Return (X, Y) of the center of cell containing provided text 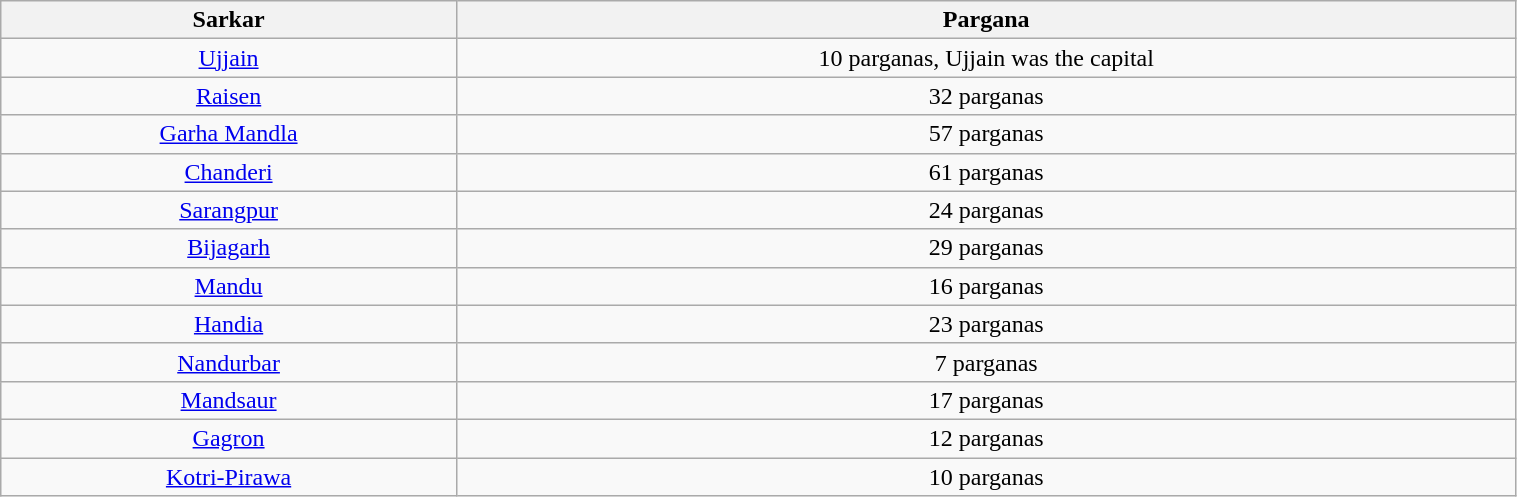
24 parganas (986, 210)
32 parganas (986, 96)
61 parganas (986, 172)
10 parganas (986, 477)
Garha Mandla (229, 134)
Gagron (229, 438)
Sarkar (229, 20)
12 parganas (986, 438)
Bijagarh (229, 248)
10 parganas, Ujjain was the capital (986, 58)
Mandu (229, 286)
Chanderi (229, 172)
Sarangpur (229, 210)
16 parganas (986, 286)
Mandsaur (229, 400)
29 parganas (986, 248)
7 parganas (986, 362)
Handia (229, 324)
Kotri-Pirawa (229, 477)
Pargana (986, 20)
57 parganas (986, 134)
Raisen (229, 96)
Ujjain (229, 58)
Nandurbar (229, 362)
23 parganas (986, 324)
17 parganas (986, 400)
